Identify which cell holds the provided text, then report its (x, y) central coordinate. 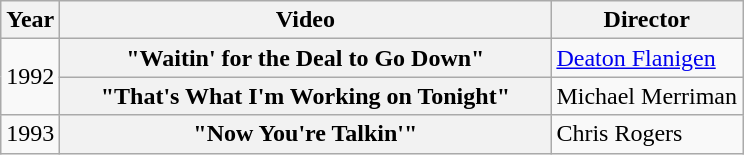
"Waitin' for the Deal to Go Down" (306, 58)
"Now You're Talkin'" (306, 134)
1992 (30, 77)
Deaton Flanigen (647, 58)
Michael Merriman (647, 96)
1993 (30, 134)
Video (306, 20)
Director (647, 20)
Chris Rogers (647, 134)
Year (30, 20)
"That's What I'm Working on Tonight" (306, 96)
